Extract the [X, Y] coordinate from the center of the cell holding the provided text.  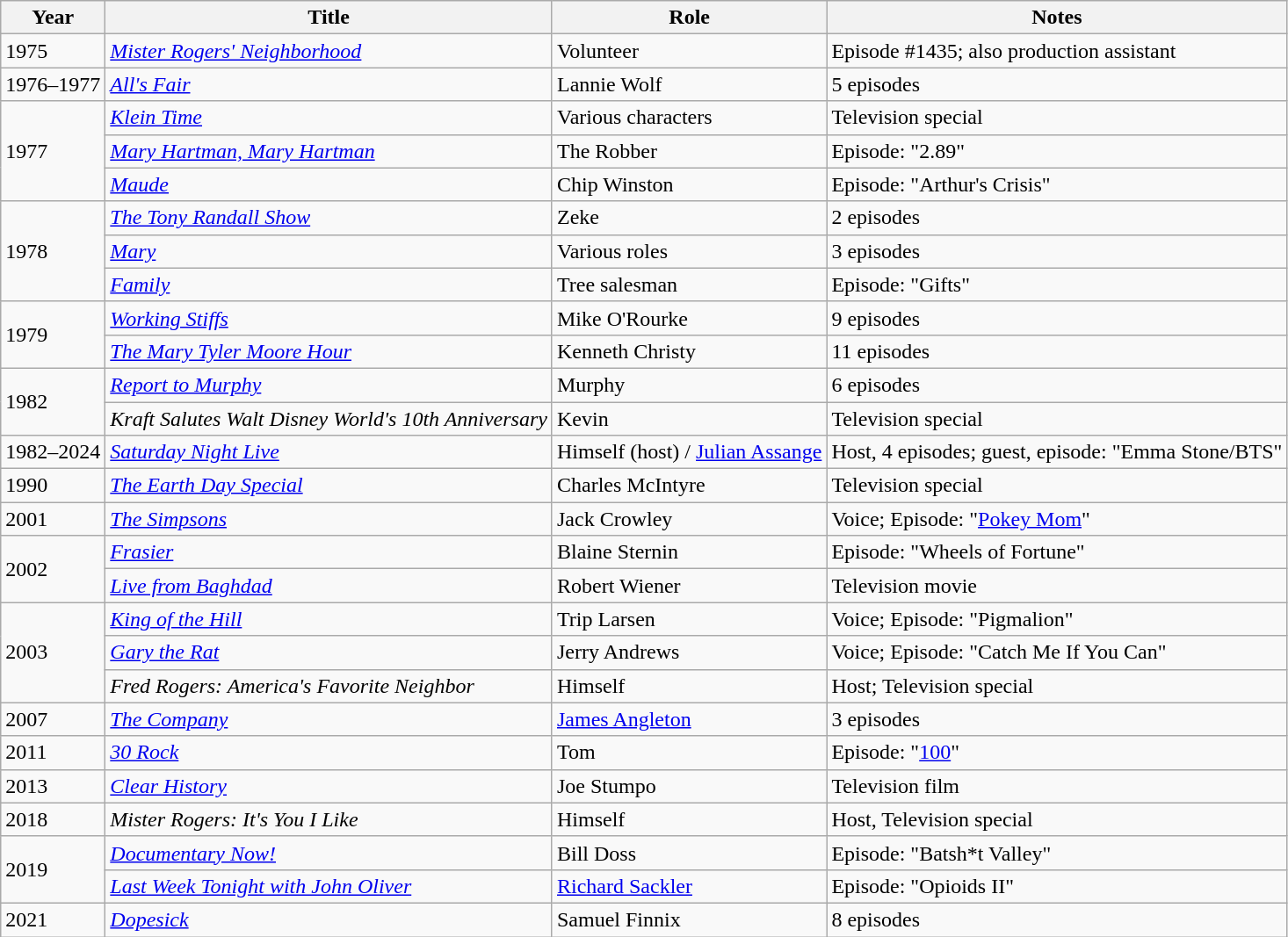
5 episodes [1057, 84]
Tom [689, 753]
Family [329, 285]
11 episodes [1057, 351]
Episode: "Batsh*t Valley" [1057, 853]
Episode: "Opioids II" [1057, 886]
2013 [53, 786]
All's Fair [329, 84]
2018 [53, 819]
9 episodes [1057, 318]
Title [329, 18]
Voice; Episode: "Pigmalion" [1057, 619]
Mister Rogers' Neighborhood [329, 51]
Working Stiffs [329, 318]
Various characters [689, 118]
2021 [53, 919]
The Company [329, 719]
Mike O'Rourke [689, 318]
1982–2024 [53, 452]
Klein Time [329, 118]
Television movie [1057, 586]
Mary Hartman, Mary Hartman [329, 151]
1977 [53, 151]
Saturday Night Live [329, 452]
2007 [53, 719]
Joe Stumpo [689, 786]
Blaine Sternin [689, 552]
The Robber [689, 151]
Television film [1057, 786]
Notes [1057, 18]
30 Rock [329, 753]
Fred Rogers: America's Favorite Neighbor [329, 686]
Jerry Andrews [689, 652]
Kevin [689, 419]
1979 [53, 335]
1976–1977 [53, 84]
Various roles [689, 251]
Episode: "Gifts" [1057, 285]
Richard Sackler [689, 886]
Episode: "Wheels of Fortune" [1057, 552]
Chip Winston [689, 184]
Kenneth Christy [689, 351]
Zeke [689, 218]
James Angleton [689, 719]
Lannie Wolf [689, 84]
The Simpsons [329, 519]
Himself (host) / Julian Assange [689, 452]
Mister Rogers: It's You I Like [329, 819]
Role [689, 18]
Murphy [689, 385]
Host, Television special [1057, 819]
King of the Hill [329, 619]
6 episodes [1057, 385]
Live from Baghdad [329, 586]
Documentary Now! [329, 853]
Robert Wiener [689, 586]
Episode: "Arthur's Crisis" [1057, 184]
1982 [53, 401]
Dopesick [329, 919]
2003 [53, 652]
Voice; Episode: "Pokey Mom" [1057, 519]
Episode #1435; also production assistant [1057, 51]
Tree salesman [689, 285]
The Earth Day Special [329, 486]
2019 [53, 869]
Bill Doss [689, 853]
Host; Television special [1057, 686]
Last Week Tonight with John Oliver [329, 886]
2 episodes [1057, 218]
Clear History [329, 786]
Frasier [329, 552]
Voice; Episode: "Catch Me If You Can" [1057, 652]
8 episodes [1057, 919]
2002 [53, 569]
Trip Larsen [689, 619]
The Tony Randall Show [329, 218]
Samuel Finnix [689, 919]
Host, 4 episodes; guest, episode: "Emma Stone/BTS" [1057, 452]
Maude [329, 184]
Report to Murphy [329, 385]
Year [53, 18]
2001 [53, 519]
2011 [53, 753]
Gary the Rat [329, 652]
1990 [53, 486]
Mary [329, 251]
1975 [53, 51]
Charles McIntyre [689, 486]
Episode: "100" [1057, 753]
Kraft Salutes Walt Disney World's 10th Anniversary [329, 419]
The Mary Tyler Moore Hour [329, 351]
Volunteer [689, 51]
Jack Crowley [689, 519]
1978 [53, 251]
Episode: "2.89" [1057, 151]
